Output the [X, Y] coordinate of the center of the cell containing the given text.  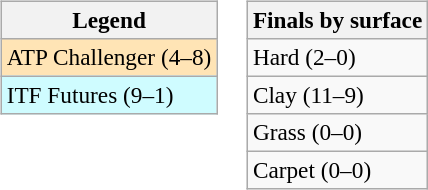
ITF Futures (9–1) [108, 95]
Clay (11–9) [337, 95]
ATP Challenger (4–8) [108, 57]
Hard (2–0) [337, 57]
Grass (0–0) [337, 133]
Finals by surface [337, 20]
Legend [108, 20]
Carpet (0–0) [337, 171]
